From the cell containing the given text, extract its center point as (x, y) coordinate. 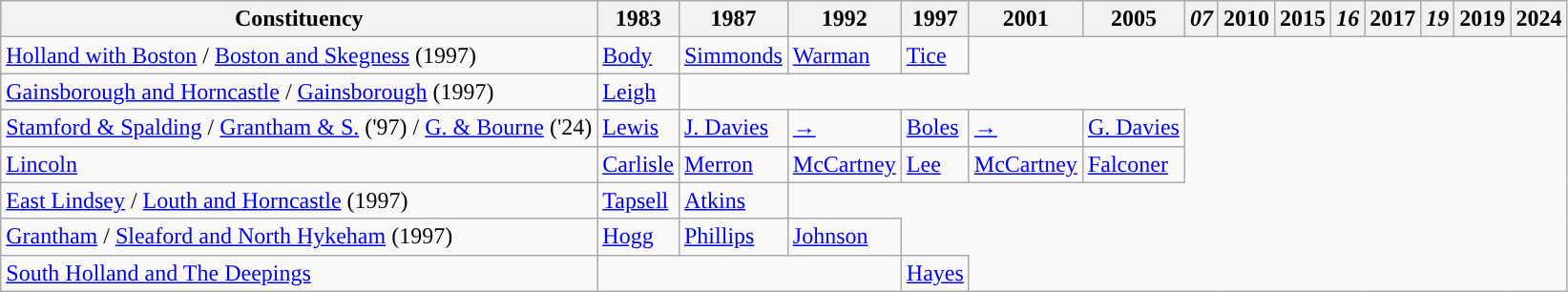
South Holland and The Deepings (300, 273)
Johnson (844, 237)
Lewis (638, 128)
Leigh (638, 92)
Merron (733, 164)
Gainsborough and Horncastle / Gainsborough (1997) (300, 92)
Grantham / Sleaford and North Hykeham (1997) (300, 237)
Falconer (1134, 164)
Stamford & Spalding / Grantham & S. ('97) / G. & Bourne ('24) (300, 128)
16 (1348, 19)
2017 (1393, 19)
07 (1201, 19)
Warman (844, 55)
2024 (1538, 19)
1997 (935, 19)
Hogg (638, 237)
G. Davies (1134, 128)
1983 (638, 19)
1987 (733, 19)
19 (1437, 19)
2001 (1025, 19)
Tice (935, 55)
Lee (935, 164)
Lincoln (300, 164)
Holland with Boston / Boston and Skegness (1997) (300, 55)
East Lindsey / Louth and Horncastle (1997) (300, 200)
1992 (844, 19)
Boles (935, 128)
Body (638, 55)
Phillips (733, 237)
J. Davies (733, 128)
Simmonds (733, 55)
Tapsell (638, 200)
2019 (1483, 19)
Hayes (935, 273)
Carlisle (638, 164)
Atkins (733, 200)
Constituency (300, 19)
2010 (1246, 19)
2015 (1304, 19)
2005 (1134, 19)
